Identify which cell holds the provided text, then report its [x, y] central coordinate. 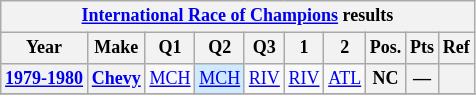
Make [116, 48]
NC [386, 78]
1979-1980 [44, 78]
ATL [345, 78]
Q3 [264, 48]
1 [304, 48]
Q1 [170, 48]
Q2 [220, 48]
Pos. [386, 48]
Year [44, 48]
Pts [422, 48]
Chevy [116, 78]
2 [345, 48]
International Race of Champions results [238, 16]
— [422, 78]
Ref [456, 48]
